Pinpoint the cell where the given text exists, returning its [x, y] midpoint coordinate. 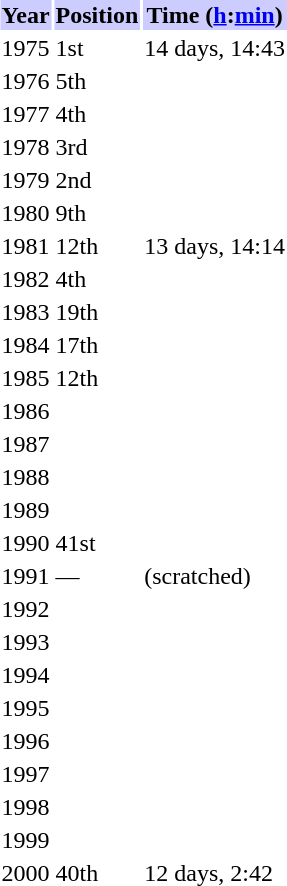
1986 [26, 411]
1980 [26, 213]
1990 [26, 543]
1993 [26, 642]
(scratched) [215, 576]
1991 [26, 576]
1977 [26, 114]
1989 [26, 510]
1997 [26, 774]
Time (h:min) [215, 15]
1983 [26, 312]
1987 [26, 444]
9th [97, 213]
1981 [26, 246]
1979 [26, 180]
1988 [26, 477]
1996 [26, 741]
5th [97, 81]
19th [97, 312]
13 days, 14:14 [215, 246]
1995 [26, 708]
1975 [26, 48]
Position [97, 15]
2nd [97, 180]
41st [97, 543]
Year [26, 15]
— [97, 576]
1992 [26, 609]
3rd [97, 147]
17th [97, 345]
1998 [26, 807]
1976 [26, 81]
1994 [26, 675]
1st [97, 48]
1984 [26, 345]
1982 [26, 279]
14 days, 14:43 [215, 48]
1999 [26, 840]
1978 [26, 147]
1985 [26, 378]
